Locate the cell with the specified text and output its [x, y] center coordinate. 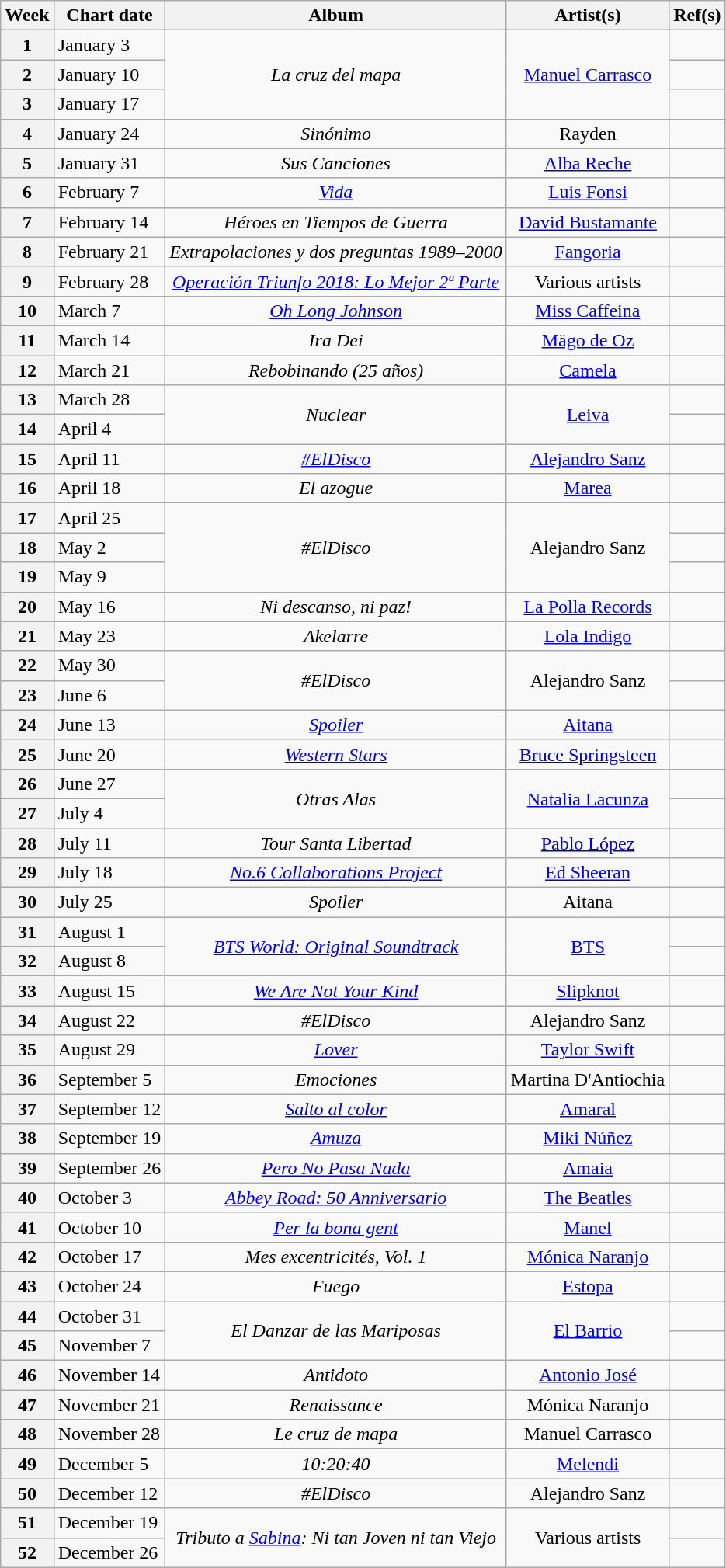
12 [27, 370]
Sus Canciones [335, 163]
October 3 [109, 1198]
25 [27, 754]
Héroes en Tiempos de Guerra [335, 222]
Oh Long Johnson [335, 311]
11 [27, 340]
20 [27, 607]
Manel [587, 1227]
November 21 [109, 1405]
16 [27, 488]
14 [27, 429]
August 1 [109, 932]
Emociones [335, 1080]
22 [27, 666]
April 25 [109, 518]
Melendi [587, 1464]
Week [27, 16]
Lover [335, 1050]
December 5 [109, 1464]
September 5 [109, 1080]
October 17 [109, 1257]
36 [27, 1080]
El azogue [335, 488]
Ed Sheeran [587, 873]
January 24 [109, 134]
Leiva [587, 415]
February 28 [109, 281]
Slipknot [587, 991]
4 [27, 134]
Tour Santa Libertad [335, 843]
32 [27, 961]
40 [27, 1198]
January 31 [109, 163]
Salto al color [335, 1109]
48 [27, 1434]
December 26 [109, 1552]
6 [27, 193]
21 [27, 636]
Renaissance [335, 1405]
BTS World: Original Soundtrack [335, 947]
Artist(s) [587, 16]
Otras Alas [335, 798]
March 21 [109, 370]
August 22 [109, 1020]
46 [27, 1375]
28 [27, 843]
41 [27, 1227]
Miki Núñez [587, 1139]
Rayden [587, 134]
Sinónimo [335, 134]
Per la bona gent [335, 1227]
39 [27, 1168]
April 11 [109, 459]
Antidoto [335, 1375]
Western Stars [335, 754]
Nuclear [335, 415]
El Barrio [587, 1331]
19 [27, 577]
5 [27, 163]
January 10 [109, 75]
38 [27, 1139]
37 [27, 1109]
July 25 [109, 902]
Amaia [587, 1168]
26 [27, 784]
Chart date [109, 16]
June 20 [109, 754]
27 [27, 813]
45 [27, 1346]
44 [27, 1316]
Estopa [587, 1286]
Abbey Road: 50 Anniversario [335, 1198]
Le cruz de mapa [335, 1434]
Ref(s) [697, 16]
La Polla Records [587, 607]
31 [27, 932]
El Danzar de las Mariposas [335, 1331]
March 7 [109, 311]
September 19 [109, 1139]
42 [27, 1257]
May 16 [109, 607]
52 [27, 1552]
Martina D'Antiochia [587, 1080]
We Are Not Your Kind [335, 991]
Album [335, 16]
October 10 [109, 1227]
Ni descanso, ni paz! [335, 607]
July 11 [109, 843]
43 [27, 1286]
Operación Triunfo 2018: Lo Mejor 2ª Parte [335, 281]
50 [27, 1493]
34 [27, 1020]
1 [27, 45]
17 [27, 518]
Tributo a Sabina: Ni tan Joven ni tan Viejo [335, 1538]
2 [27, 75]
Rebobinando (25 años) [335, 370]
May 2 [109, 548]
10 [27, 311]
May 9 [109, 577]
Lola Indigo [587, 636]
Antonio José [587, 1375]
August 8 [109, 961]
April 18 [109, 488]
December 12 [109, 1493]
April 4 [109, 429]
May 23 [109, 636]
35 [27, 1050]
November 7 [109, 1346]
3 [27, 104]
Natalia Lacunza [587, 798]
Amuza [335, 1139]
Pablo López [587, 843]
March 28 [109, 400]
Pero No Pasa Nada [335, 1168]
51 [27, 1523]
30 [27, 902]
BTS [587, 947]
February 14 [109, 222]
June 27 [109, 784]
July 4 [109, 813]
23 [27, 695]
July 18 [109, 873]
October 24 [109, 1286]
10:20:40 [335, 1464]
29 [27, 873]
June 6 [109, 695]
David Bustamante [587, 222]
May 30 [109, 666]
Akelarre [335, 636]
August 29 [109, 1050]
15 [27, 459]
November 28 [109, 1434]
June 13 [109, 725]
February 21 [109, 252]
Extrapolaciones y dos preguntas 1989–2000 [335, 252]
The Beatles [587, 1198]
24 [27, 725]
No.6 Collaborations Project [335, 873]
Mägo de Oz [587, 340]
Mes excentricités, Vol. 1 [335, 1257]
Ira Dei [335, 340]
March 14 [109, 340]
49 [27, 1464]
January 3 [109, 45]
February 7 [109, 193]
January 17 [109, 104]
7 [27, 222]
Fuego [335, 1286]
La cruz del mapa [335, 75]
Taylor Swift [587, 1050]
December 19 [109, 1523]
Fangoria [587, 252]
Amaral [587, 1109]
Bruce Springsteen [587, 754]
8 [27, 252]
Miss Caffeina [587, 311]
Vida [335, 193]
9 [27, 281]
September 12 [109, 1109]
47 [27, 1405]
August 15 [109, 991]
Luis Fonsi [587, 193]
October 31 [109, 1316]
33 [27, 991]
18 [27, 548]
Marea [587, 488]
Alba Reche [587, 163]
September 26 [109, 1168]
November 14 [109, 1375]
13 [27, 400]
Camela [587, 370]
